Search for the cell housing the specified text and yield its [x, y] center coordinate. 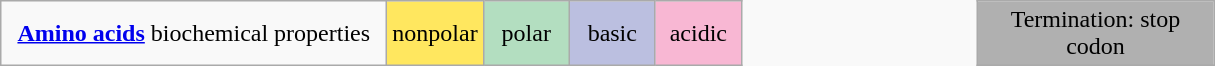
Amino acids biochemical properties [194, 34]
basic [612, 34]
Termination: stop codon [1095, 34]
polar [526, 34]
nonpolar [435, 34]
acidic [698, 34]
